Locate the cell with the specified text and output its (X, Y) center coordinate. 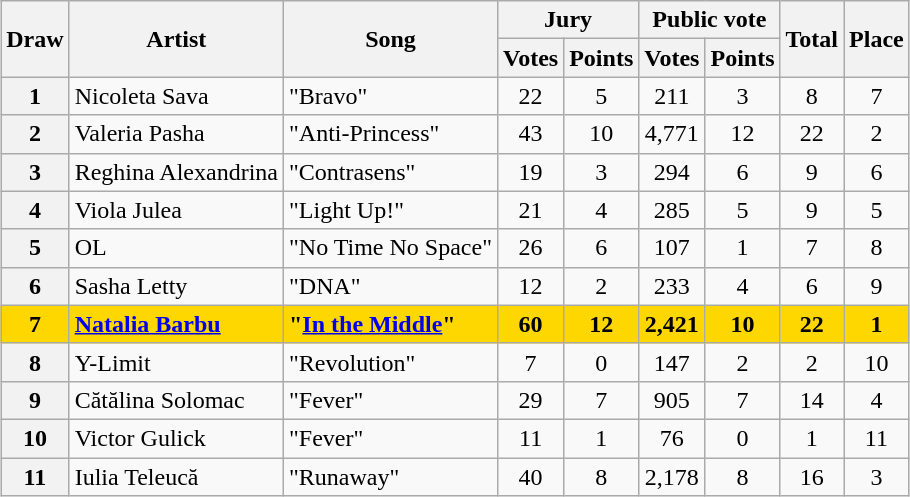
Viola Julea (176, 210)
Total (812, 39)
"Bravo" (390, 96)
Victor Gulick (176, 438)
"Revolution" (390, 362)
147 (672, 362)
Valeria Pasha (176, 134)
Cătălina Solomac (176, 400)
Artist (176, 39)
285 (672, 210)
"In the Middle" (390, 324)
"Contrasens" (390, 172)
Sasha Letty (176, 286)
21 (530, 210)
Nicoleta Sava (176, 96)
Natalia Barbu (176, 324)
233 (672, 286)
76 (672, 438)
OL (176, 248)
Draw (35, 39)
Place (877, 39)
"Runaway" (390, 477)
14 (812, 400)
16 (812, 477)
43 (530, 134)
Iulia Teleucă (176, 477)
19 (530, 172)
2,421 (672, 324)
Song (390, 39)
"Light Up!" (390, 210)
107 (672, 248)
4,771 (672, 134)
Public vote (710, 20)
60 (530, 324)
Reghina Alexandrina (176, 172)
2,178 (672, 477)
Jury (568, 20)
294 (672, 172)
"DNA" (390, 286)
"No Time No Space" (390, 248)
211 (672, 96)
Y-Limit (176, 362)
40 (530, 477)
905 (672, 400)
26 (530, 248)
29 (530, 400)
"Anti-Princess" (390, 134)
